Identify which cell holds the provided text, then report its (X, Y) central coordinate. 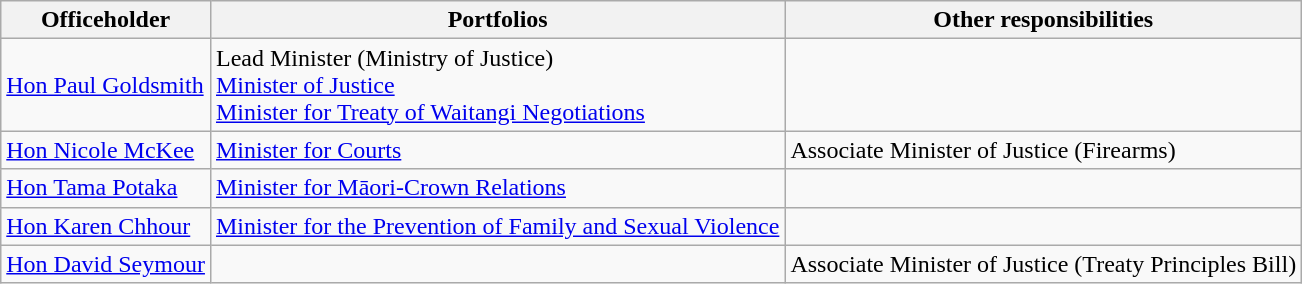
Officeholder (106, 20)
Minister for Courts (497, 150)
Hon Paul Goldsmith (106, 85)
Hon Karen Chhour (106, 226)
Minister for Māori-Crown Relations (497, 188)
Hon Tama Potaka (106, 188)
Associate Minister of Justice (Treaty Principles Bill) (1044, 264)
Hon Nicole McKee (106, 150)
Associate Minister of Justice (Firearms) (1044, 150)
Lead Minister (Ministry of Justice)Minister of JusticeMinister for Treaty of Waitangi Negotiations (497, 85)
Portfolios (497, 20)
Other responsibilities (1044, 20)
Hon David Seymour (106, 264)
Minister for the Prevention of Family and Sexual Violence (497, 226)
